Return [x, y] of the center of cell containing provided text 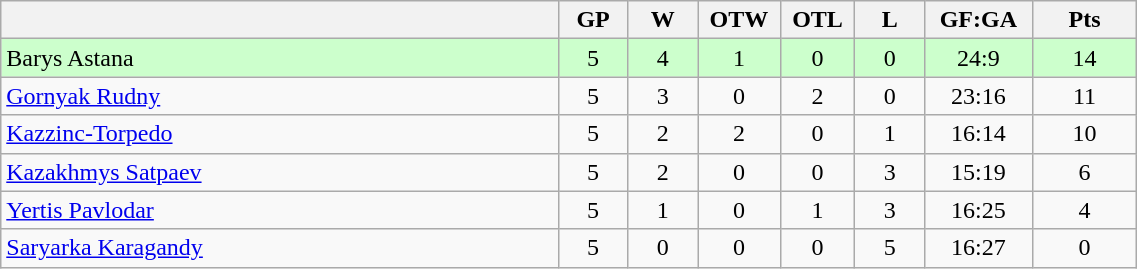
24:9 [978, 58]
OTL [818, 20]
L [890, 20]
16:27 [978, 248]
11 [1084, 96]
GF:GA [978, 20]
16:14 [978, 134]
16:25 [978, 210]
Gornyak Rudny [280, 96]
Pts [1084, 20]
OTW [740, 20]
Barys Astana [280, 58]
23:16 [978, 96]
Yertis Pavlodar [280, 210]
Kazakhmys Satpaev [280, 172]
6 [1084, 172]
Kazzinc-Torpedo [280, 134]
GP [593, 20]
14 [1084, 58]
Saryarka Karagandy [280, 248]
15:19 [978, 172]
10 [1084, 134]
W [663, 20]
